Return [X, Y] of the center of cell containing provided text 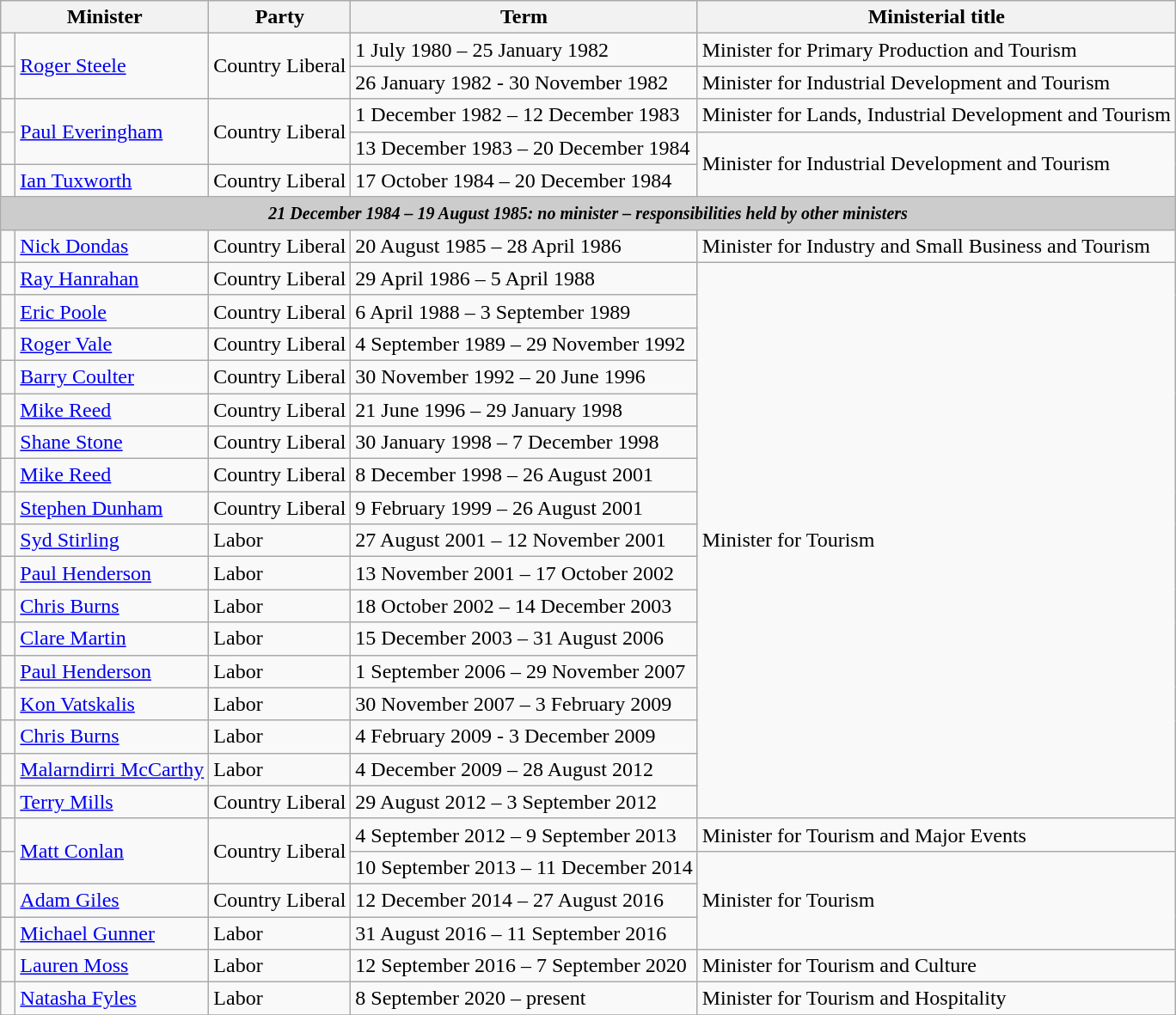
Party [280, 17]
12 December 2014 – 27 August 2016 [524, 900]
30 November 2007 – 3 February 2009 [524, 704]
Syd Stirling [112, 541]
Kon Vatskalis [112, 704]
20 August 1985 – 28 April 1986 [524, 246]
Eric Poole [112, 311]
9 February 1999 – 26 August 2001 [524, 508]
10 September 2013 – 11 December 2014 [524, 867]
Natasha Fyles [112, 999]
Ian Tuxworth [112, 180]
Clare Martin [112, 639]
Lauren Moss [112, 966]
Ministerial title [936, 17]
6 April 1988 – 3 September 1989 [524, 311]
Malarndirri McCarthy [112, 769]
8 September 2020 – present [524, 999]
4 February 2009 - 3 December 2009 [524, 737]
26 January 1982 - 30 November 1982 [524, 83]
Stephen Dunham [112, 508]
4 September 1989 – 29 November 1992 [524, 344]
Matt Conlan [112, 851]
Barry Coulter [112, 376]
Minister for Lands, Industrial Development and Tourism [936, 115]
1 September 2006 – 29 November 2007 [524, 671]
29 August 2012 – 3 September 2012 [524, 802]
Michael Gunner [112, 932]
Minister for Industry and Small Business and Tourism [936, 246]
4 September 2012 – 9 September 2013 [524, 835]
Nick Dondas [112, 246]
Roger Vale [112, 344]
Terry Mills [112, 802]
17 October 1984 – 20 December 1984 [524, 180]
30 November 1992 – 20 June 1996 [524, 376]
Minister for Tourism and Hospitality [936, 999]
Roger Steele [112, 66]
Minister [105, 17]
13 December 1983 – 20 December 1984 [524, 148]
13 November 2001 – 17 October 2002 [524, 573]
15 December 2003 – 31 August 2006 [524, 639]
Adam Giles [112, 900]
1 July 1980 – 25 January 1982 [524, 50]
21 December 1984 – 19 August 1985: no minister – responsibilities held by other ministers [588, 213]
Shane Stone [112, 443]
4 December 2009 – 28 August 2012 [524, 769]
29 April 1986 – 5 April 1988 [524, 278]
27 August 2001 – 12 November 2001 [524, 541]
Ray Hanrahan [112, 278]
Minister for Primary Production and Tourism [936, 50]
Term [524, 17]
Minister for Tourism and Major Events [936, 835]
1 December 1982 – 12 December 1983 [524, 115]
21 June 1996 – 29 January 1998 [524, 410]
30 January 1998 – 7 December 1998 [524, 443]
18 October 2002 – 14 December 2003 [524, 606]
12 September 2016 – 7 September 2020 [524, 966]
31 August 2016 – 11 September 2016 [524, 932]
Paul Everingham [112, 131]
8 December 1998 – 26 August 2001 [524, 475]
Minister for Tourism and Culture [936, 966]
